Extract the [X, Y] coordinate from the center of the cell holding the provided text.  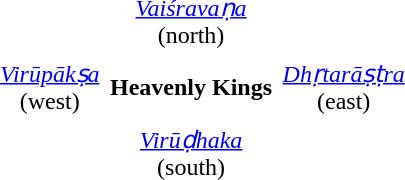
Heavenly Kings [192, 87]
